For the text-containing cell, return its midpoint in [x, y] coordinate format. 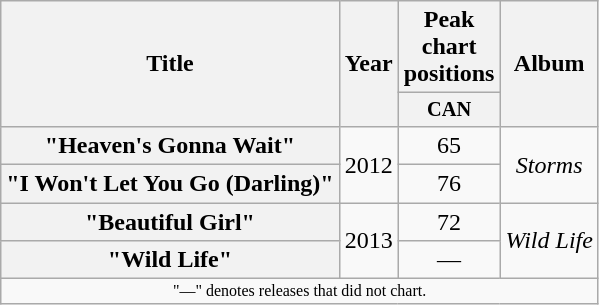
65 [449, 145]
Title [170, 64]
CAN [449, 110]
"Beautiful Girl" [170, 222]
"Wild Life" [170, 260]
2012 [368, 164]
76 [449, 184]
Storms [549, 164]
Year [368, 64]
Album [549, 64]
Peak chart positions [449, 47]
2013 [368, 241]
"Heaven's Gonna Wait" [170, 145]
"I Won't Let You Go (Darling)" [170, 184]
"—" denotes releases that did not chart. [300, 291]
— [449, 260]
72 [449, 222]
Wild Life [549, 241]
